Detect which cell encompasses the target text, then output its (x, y) center coordinate. 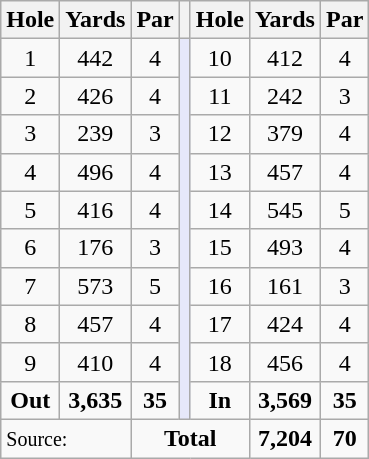
16 (220, 286)
70 (344, 438)
176 (96, 248)
442 (96, 58)
Out (30, 400)
12 (220, 134)
7,204 (284, 438)
14 (220, 210)
416 (96, 210)
11 (220, 96)
410 (96, 362)
456 (284, 362)
13 (220, 172)
573 (96, 286)
161 (284, 286)
424 (284, 324)
9 (30, 362)
Source: (66, 438)
3,569 (284, 400)
17 (220, 324)
1 (30, 58)
3,635 (96, 400)
7 (30, 286)
10 (220, 58)
239 (96, 134)
379 (284, 134)
15 (220, 248)
8 (30, 324)
2 (30, 96)
242 (284, 96)
18 (220, 362)
Total (190, 438)
6 (30, 248)
412 (284, 58)
In (220, 400)
493 (284, 248)
545 (284, 210)
426 (96, 96)
496 (96, 172)
